Find where the given text appears and provide that cell's center as [X, Y] coordinate. 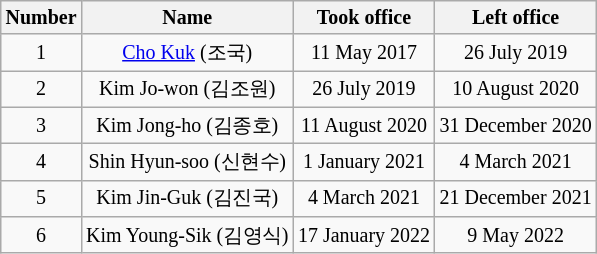
11 August 2020 [364, 125]
Number [42, 18]
Kim Jin-Guk (김진국) [187, 198]
10 August 2020 [516, 89]
Kim Jong-ho (김종호) [187, 125]
Kim Young-Sik (김영식) [187, 235]
11 May 2017 [364, 53]
9 May 2022 [516, 235]
6 [42, 235]
Left office [516, 18]
2 [42, 89]
1 [42, 53]
21 December 2021 [516, 198]
1 January 2021 [364, 162]
Shin Hyun-soo (신현수) [187, 162]
4 [42, 162]
Kim Jo-won (김조원) [187, 89]
3 [42, 125]
31 December 2020 [516, 125]
17 January 2022 [364, 235]
Cho Kuk (조국) [187, 53]
5 [42, 198]
Name [187, 18]
Took office [364, 18]
